Return (X, Y) of the center of cell containing provided text 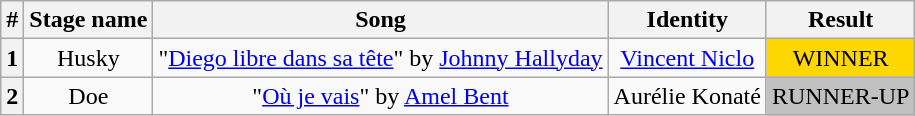
RUNNER-UP (840, 96)
Result (840, 20)
Vincent Niclo (687, 58)
Stage name (88, 20)
Doe (88, 96)
# (12, 20)
1 (12, 58)
Husky (88, 58)
Song (380, 20)
2 (12, 96)
"Diego libre dans sa tête" by Johnny Hallyday (380, 58)
Identity (687, 20)
Aurélie Konaté (687, 96)
WINNER (840, 58)
"Où je vais" by Amel Bent (380, 96)
